Capture the cell that displays the provided text and extract its (X, Y) central coordinate. 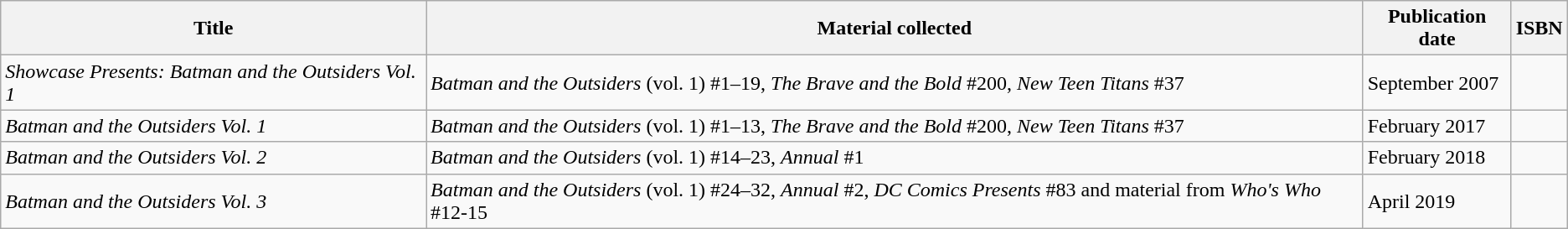
Showcase Presents: Batman and the Outsiders Vol. 1 (214, 82)
Batman and the Outsiders (vol. 1) #1–13, The Brave and the Bold #200, New Teen Titans #37 (895, 126)
Batman and the Outsiders Vol. 2 (214, 158)
February 2018 (1437, 158)
Batman and the Outsiders (vol. 1) #1–19, The Brave and the Bold #200, New Teen Titans #37 (895, 82)
Publication date (1437, 29)
September 2007 (1437, 82)
ISBN (1540, 29)
Material collected (895, 29)
Batman and the Outsiders Vol. 3 (214, 201)
Batman and the Outsiders (vol. 1) #24–32, Annual #2, DC Comics Presents #83 and material from Who's Who #12-15 (895, 201)
April 2019 (1437, 201)
Batman and the Outsiders Vol. 1 (214, 126)
Title (214, 29)
February 2017 (1437, 126)
Batman and the Outsiders (vol. 1) #14–23, Annual #1 (895, 158)
